Detect which cell encompasses the target text, then output its [X, Y] center coordinate. 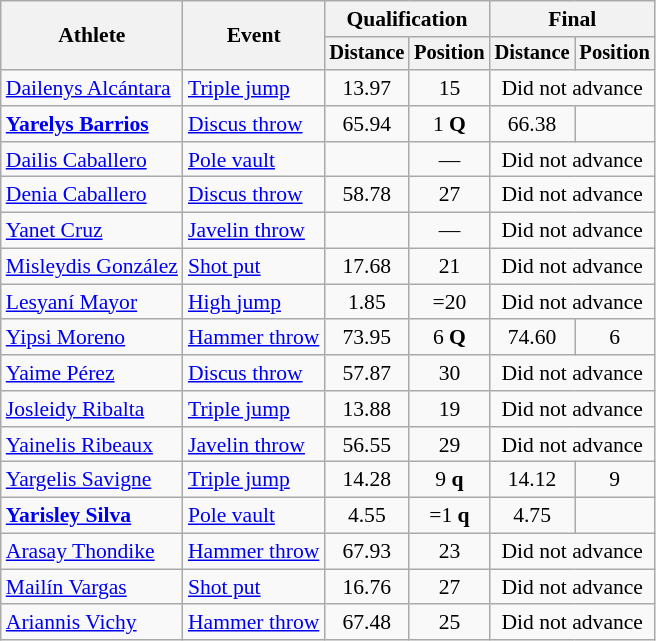
Yaime Pérez [92, 373]
19 [449, 409]
30 [449, 373]
14.12 [532, 480]
67.48 [366, 623]
Josleidy Ribalta [92, 409]
67.93 [366, 552]
17.68 [366, 267]
Lesyaní Mayor [92, 302]
6 Q [449, 338]
14.28 [366, 480]
Arasay Thondike [92, 552]
9 [614, 480]
13.88 [366, 409]
21 [449, 267]
Final [572, 19]
Yainelis Ribeaux [92, 445]
58.78 [366, 195]
66.38 [532, 124]
73.95 [366, 338]
65.94 [366, 124]
=20 [449, 302]
=1 q [449, 516]
16.76 [366, 587]
56.55 [366, 445]
4.75 [532, 516]
Yarisley Silva [92, 516]
Denia Caballero [92, 195]
74.60 [532, 338]
1 Q [449, 124]
25 [449, 623]
29 [449, 445]
15 [449, 88]
Ariannis Vichy [92, 623]
23 [449, 552]
Misleydis González [92, 267]
Event [254, 36]
Yipsi Moreno [92, 338]
9 q [449, 480]
Athlete [92, 36]
High jump [254, 302]
Yarelys Barrios [92, 124]
6 [614, 338]
Dailis Caballero [92, 160]
Yanet Cruz [92, 231]
Qualification [406, 19]
13.97 [366, 88]
Yargelis Savigne [92, 480]
Mailín Vargas [92, 587]
4.55 [366, 516]
1.85 [366, 302]
Dailenys Alcántara [92, 88]
57.87 [366, 373]
